Identify which cell holds the provided text, then report its (X, Y) central coordinate. 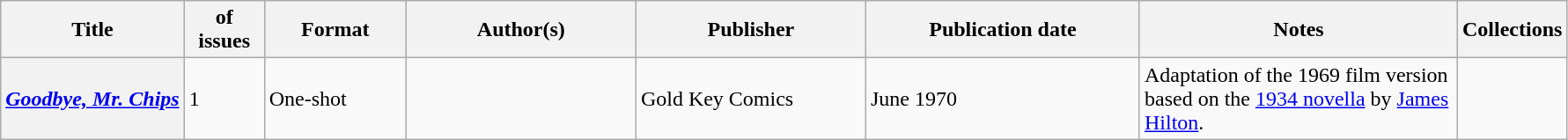
of issues (224, 30)
Adaptation of the 1969 film version based on the 1934 novella by James Hilton. (1298, 99)
Publisher (750, 30)
Publication date (1002, 30)
Author(s) (521, 30)
June 1970 (1002, 99)
Title (92, 30)
Collections (1513, 30)
One-shot (335, 99)
1 (224, 99)
Goodbye, Mr. Chips (92, 99)
Gold Key Comics (750, 99)
Format (335, 30)
Notes (1298, 30)
